Capture the cell that displays the provided text and extract its (X, Y) central coordinate. 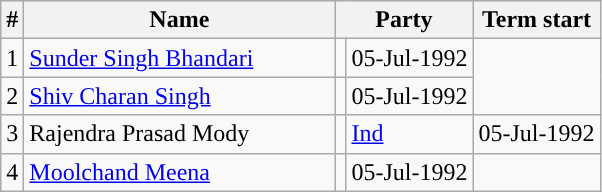
4 (12, 172)
2 (12, 96)
# (12, 20)
Name (180, 20)
1 (12, 58)
Party (404, 20)
Sunder Singh Bhandari (180, 58)
Term start (536, 20)
Shiv Charan Singh (180, 96)
Ind (410, 134)
3 (12, 134)
Moolchand Meena (180, 172)
Rajendra Prasad Mody (180, 134)
